Capture the cell that displays the provided text and extract its (x, y) central coordinate. 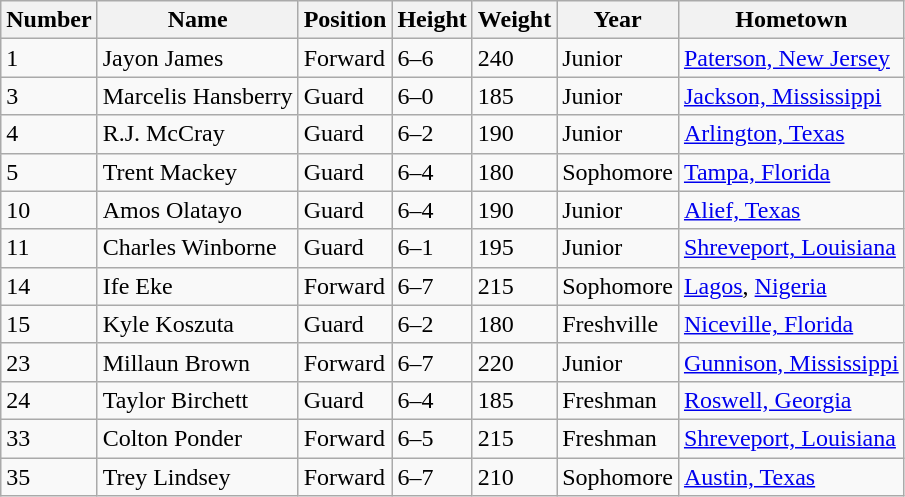
Charles Winborne (198, 248)
Austin, Texas (791, 477)
Height (432, 20)
Weight (514, 20)
6–1 (432, 248)
Freshville (618, 324)
195 (514, 248)
Alief, Texas (791, 210)
Ife Eke (198, 286)
Number (49, 20)
Paterson, New Jersey (791, 58)
6–0 (432, 96)
6–5 (432, 438)
Year (618, 20)
220 (514, 362)
Lagos, Nigeria (791, 286)
24 (49, 400)
210 (514, 477)
Trey Lindsey (198, 477)
Position (345, 20)
33 (49, 438)
Colton Ponder (198, 438)
Tampa, Florida (791, 172)
4 (49, 134)
Arlington, Texas (791, 134)
1 (49, 58)
R.J. McCray (198, 134)
14 (49, 286)
15 (49, 324)
Marcelis Hansberry (198, 96)
23 (49, 362)
Roswell, Georgia (791, 400)
Jayon James (198, 58)
Gunnison, Mississippi (791, 362)
Amos Olatayo (198, 210)
240 (514, 58)
5 (49, 172)
35 (49, 477)
Kyle Koszuta (198, 324)
Taylor Birchett (198, 400)
3 (49, 96)
Jackson, Mississippi (791, 96)
Trent Mackey (198, 172)
11 (49, 248)
Millaun Brown (198, 362)
Name (198, 20)
10 (49, 210)
6–6 (432, 58)
Niceville, Florida (791, 324)
Hometown (791, 20)
